Extract the (x, y) coordinate from the center of the cell holding the provided text.  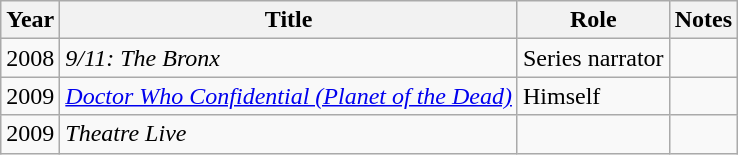
Theatre Live (289, 134)
Notes (703, 20)
Series narrator (593, 58)
9/11: The Bronx (289, 58)
2008 (30, 58)
Year (30, 20)
Himself (593, 96)
Title (289, 20)
Doctor Who Confidential (Planet of the Dead) (289, 96)
Role (593, 20)
